Return (x, y) of the center of cell containing provided text 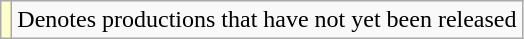
Denotes productions that have not yet been released (267, 20)
